Locate the cell with the specified text and output its [X, Y] center coordinate. 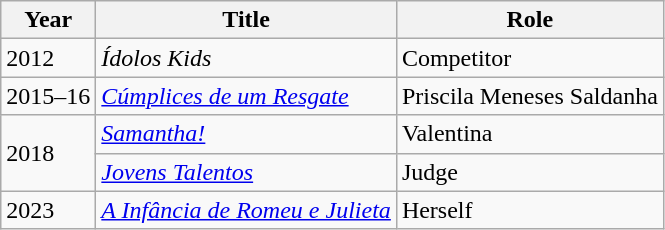
Priscila Meneses Saldanha [530, 96]
Cúmplices de um Resgate [246, 96]
Judge [530, 172]
Year [48, 20]
Title [246, 20]
2012 [48, 58]
Competitor [530, 58]
Valentina [530, 134]
2015–16 [48, 96]
Samantha! [246, 134]
Jovens Talentos [246, 172]
2018 [48, 153]
2023 [48, 210]
A Infância de Romeu e Julieta [246, 210]
Ídolos Kids [246, 58]
Herself [530, 210]
Role [530, 20]
